From the cell containing the given text, extract its center point as (X, Y) coordinate. 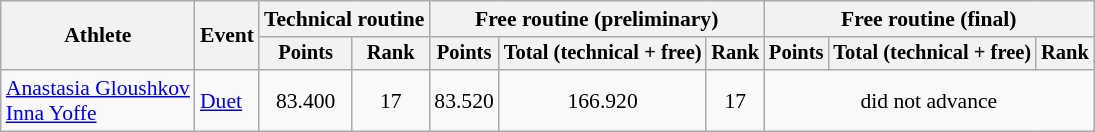
Technical routine (344, 19)
Athlete (98, 36)
Anastasia GloushkovInna Yoffe (98, 100)
Event (227, 36)
did not advance (929, 100)
Duet (227, 100)
166.920 (603, 100)
83.400 (306, 100)
Free routine (final) (929, 19)
Free routine (preliminary) (596, 19)
83.520 (464, 100)
